Determine the [x, y] coordinate at the center of the cell enclosing the given text.  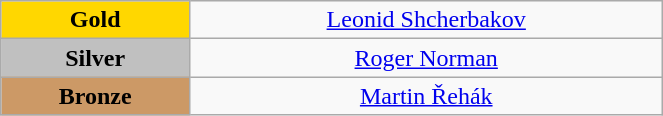
Silver [96, 58]
Martin Řehák [426, 96]
Roger Norman [426, 58]
Bronze [96, 96]
Gold [96, 20]
Leonid Shcherbakov [426, 20]
